Provide the [X, Y] coordinate of the cell's center where the given text is located.  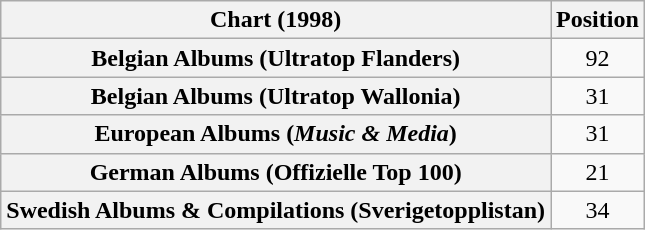
Belgian Albums (Ultratop Wallonia) [276, 96]
92 [598, 58]
Swedish Albums & Compilations (Sverigetopplistan) [276, 210]
34 [598, 210]
German Albums (Offizielle Top 100) [276, 172]
Chart (1998) [276, 20]
Position [598, 20]
European Albums (Music & Media) [276, 134]
Belgian Albums (Ultratop Flanders) [276, 58]
21 [598, 172]
